Locate the cell with the specified text and output its (X, Y) center coordinate. 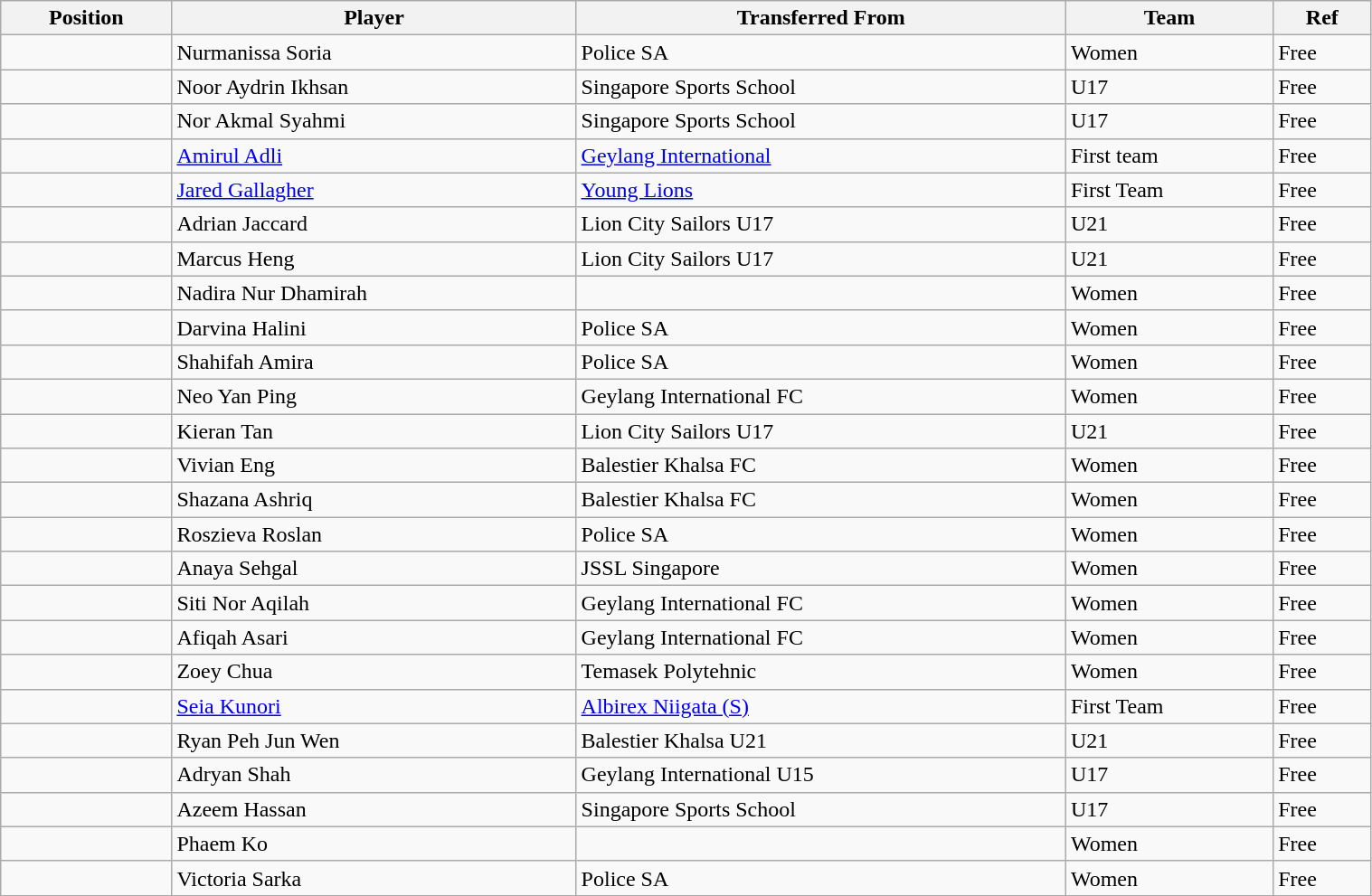
Young Lions (821, 190)
Nadira Nur Dhamirah (374, 293)
Afiqah Asari (374, 637)
JSSL Singapore (821, 569)
Jared Gallagher (374, 190)
Zoey Chua (374, 672)
Adrian Jaccard (374, 224)
Neo Yan Ping (374, 396)
Geylang International (821, 156)
Marcus Heng (374, 259)
Azeem Hassan (374, 809)
Noor Aydrin Ikhsan (374, 87)
Player (374, 18)
Transferred From (821, 18)
Ryan Peh Jun Wen (374, 740)
Balestier Khalsa U21 (821, 740)
Shazana Ashriq (374, 500)
Vivian Eng (374, 466)
Nor Akmal Syahmi (374, 121)
Roszieva Roslan (374, 534)
Victoria Sarka (374, 878)
Siti Nor Aqilah (374, 603)
Team (1169, 18)
Geylang International U15 (821, 775)
Anaya Sehgal (374, 569)
Kieran Tan (374, 431)
Nurmanissa Soria (374, 52)
Ref (1322, 18)
Phaem Ko (374, 844)
First team (1169, 156)
Seia Kunori (374, 706)
Darvina Halini (374, 327)
Adryan Shah (374, 775)
Shahifah Amira (374, 362)
Temasek Polytehnic (821, 672)
Albirex Niigata (S) (821, 706)
Amirul Adli (374, 156)
Position (87, 18)
